Identify which cell holds the provided text, then report its [X, Y] central coordinate. 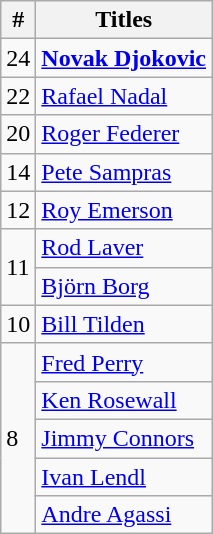
Roger Federer [124, 134]
Titles [124, 20]
Björn Borg [124, 286]
# [18, 20]
Rafael Nadal [124, 96]
24 [18, 58]
Novak Djokovic [124, 58]
Pete Sampras [124, 172]
Rod Laver [124, 248]
Fred Perry [124, 362]
8 [18, 438]
22 [18, 96]
Bill Tilden [124, 324]
12 [18, 210]
11 [18, 267]
14 [18, 172]
Andre Agassi [124, 515]
Ivan Lendl [124, 477]
20 [18, 134]
10 [18, 324]
Roy Emerson [124, 210]
Ken Rosewall [124, 400]
Jimmy Connors [124, 438]
